Scan for the cell matching the given text and deliver its (X, Y) coordinate at center. 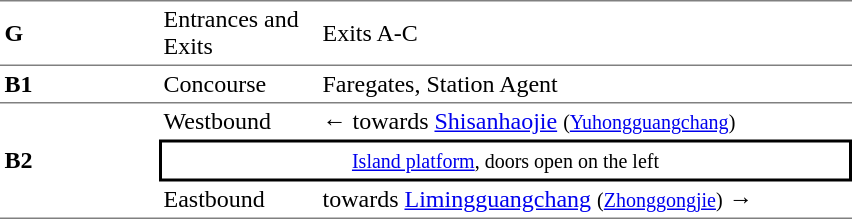
Concourse (238, 85)
B1 (80, 85)
Exits A-C (585, 33)
Entrances and Exits (238, 33)
Island platform, doors open on the left (506, 161)
G (80, 33)
← towards Shisanhaojie (Yuhongguangchang) (585, 122)
Westbound (238, 122)
Faregates, Station Agent (585, 85)
